Return [x, y] of the center of cell containing provided text 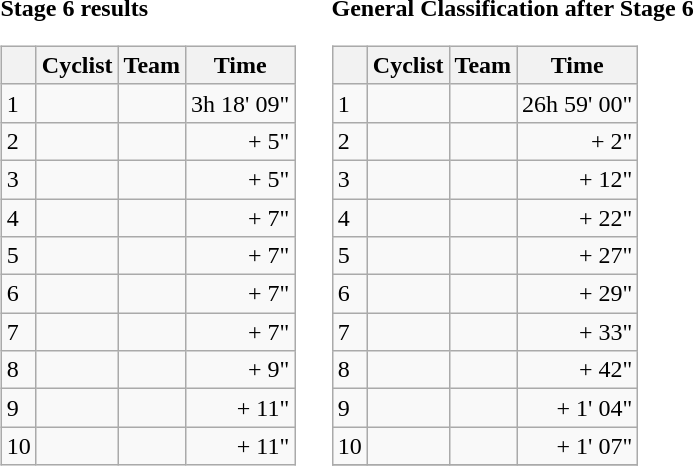
+ 27" [578, 256]
+ 29" [578, 294]
3h 18' 09" [240, 103]
+ 1' 04" [578, 408]
+ 2" [578, 141]
+ 22" [578, 217]
+ 1' 07" [578, 446]
+ 33" [578, 332]
+ 42" [578, 370]
26h 59' 00" [578, 103]
+ 12" [578, 179]
+ 9" [240, 370]
